Provide the (X, Y) coordinate of the cell's center where the given text is located.  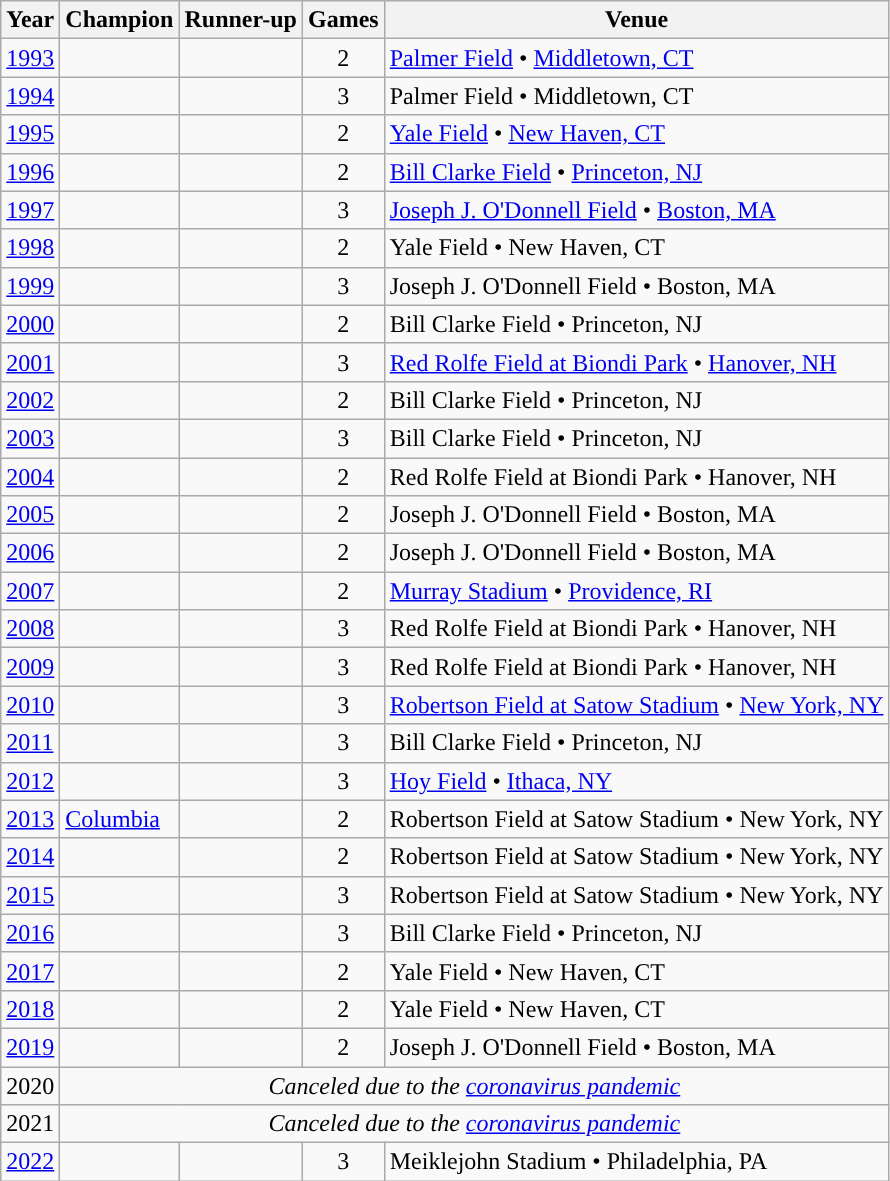
1996 (30, 172)
2019 (30, 1047)
2009 (30, 667)
2010 (30, 705)
2016 (30, 933)
2017 (30, 971)
2020 (30, 1085)
1998 (30, 248)
2000 (30, 324)
2015 (30, 895)
2021 (30, 1124)
2006 (30, 553)
2005 (30, 515)
2007 (30, 591)
2011 (30, 743)
2013 (30, 819)
2001 (30, 362)
Meiklejohn Stadium • Philadelphia, PA (636, 1162)
1995 (30, 134)
Champion (120, 20)
2022 (30, 1162)
1994 (30, 96)
Games (343, 20)
Columbia (120, 819)
2014 (30, 857)
2003 (30, 438)
Year (30, 20)
Venue (636, 20)
2018 (30, 1009)
2002 (30, 400)
2004 (30, 477)
Hoy Field • Ithaca, NY (636, 781)
1999 (30, 286)
Runner-up (241, 20)
1997 (30, 210)
Murray Stadium • Providence, RI (636, 591)
2008 (30, 629)
1993 (30, 58)
2012 (30, 781)
